Search for the cell housing the specified text and yield its (x, y) center coordinate. 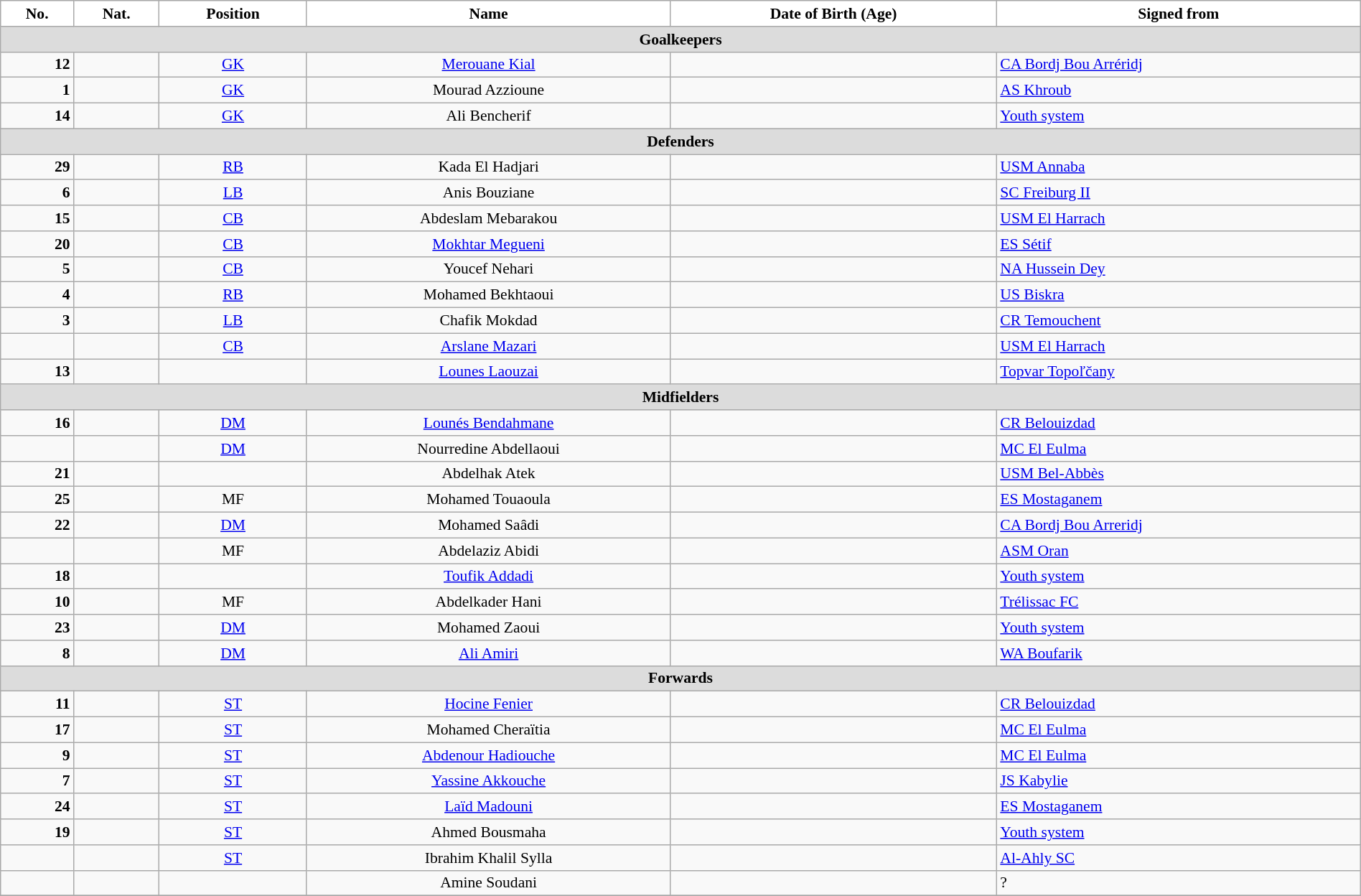
22 (37, 526)
1 (37, 90)
Midfielders (680, 398)
JS Kabylie (1179, 781)
Mohamed Saâdi (488, 526)
16 (37, 423)
Mohamed Touaoula (488, 500)
USM Annaba (1179, 167)
CA Bordj Bou Arreridj (1179, 526)
Mohamed Zaoui (488, 627)
Al-Ahly SC (1179, 858)
23 (37, 627)
Nourredine Abdellaoui (488, 449)
SC Freiburg II (1179, 193)
15 (37, 218)
WA Boufarik (1179, 653)
4 (37, 295)
18 (37, 577)
9 (37, 755)
Topvar Topoľčany (1179, 372)
29 (37, 167)
Abdenour Hadiouche (488, 755)
ES Sétif (1179, 244)
USM Bel-Abbès (1179, 474)
Name (488, 14)
US Biskra (1179, 295)
12 (37, 65)
Ali Amiri (488, 653)
Anis Bouziane (488, 193)
21 (37, 474)
6 (37, 193)
Toufik Addadi (488, 577)
11 (37, 704)
CR Temouchent (1179, 321)
Mourad Azzioune (488, 90)
Forwards (680, 678)
Yassine Akkouche (488, 781)
Abdeslam Mebarakou (488, 218)
24 (37, 807)
Lounes Laouzai (488, 372)
Amine Soudani (488, 883)
17 (37, 730)
Ibrahim Khalil Sylla (488, 858)
Laïd Madouni (488, 807)
Chafik Mokdad (488, 321)
20 (37, 244)
19 (37, 832)
25 (37, 500)
Abdelaziz Abidi (488, 551)
Mohamed Cheraïtia (488, 730)
CA Bordj Bou Arréridj (1179, 65)
Trélissac FC (1179, 602)
NA Hussein Dey (1179, 269)
13 (37, 372)
Mokhtar Megueni (488, 244)
5 (37, 269)
Ali Bencherif (488, 116)
Defenders (680, 141)
3 (37, 321)
7 (37, 781)
Signed from (1179, 14)
? (1179, 883)
No. (37, 14)
Kada El Hadjari (488, 167)
Arslane Mazari (488, 346)
Ahmed Bousmaha (488, 832)
Abdelkader Hani (488, 602)
ASM Oran (1179, 551)
Lounés Bendahmane (488, 423)
8 (37, 653)
AS Khroub (1179, 90)
Position (233, 14)
14 (37, 116)
Youcef Nehari (488, 269)
Abdelhak Atek (488, 474)
Mohamed Bekhtaoui (488, 295)
Goalkeepers (680, 39)
Date of Birth (Age) (833, 14)
Merouane Kial (488, 65)
10 (37, 602)
Hocine Fenier (488, 704)
Nat. (116, 14)
